Provide the [X, Y] coordinate of the cell's center where the given text is located.  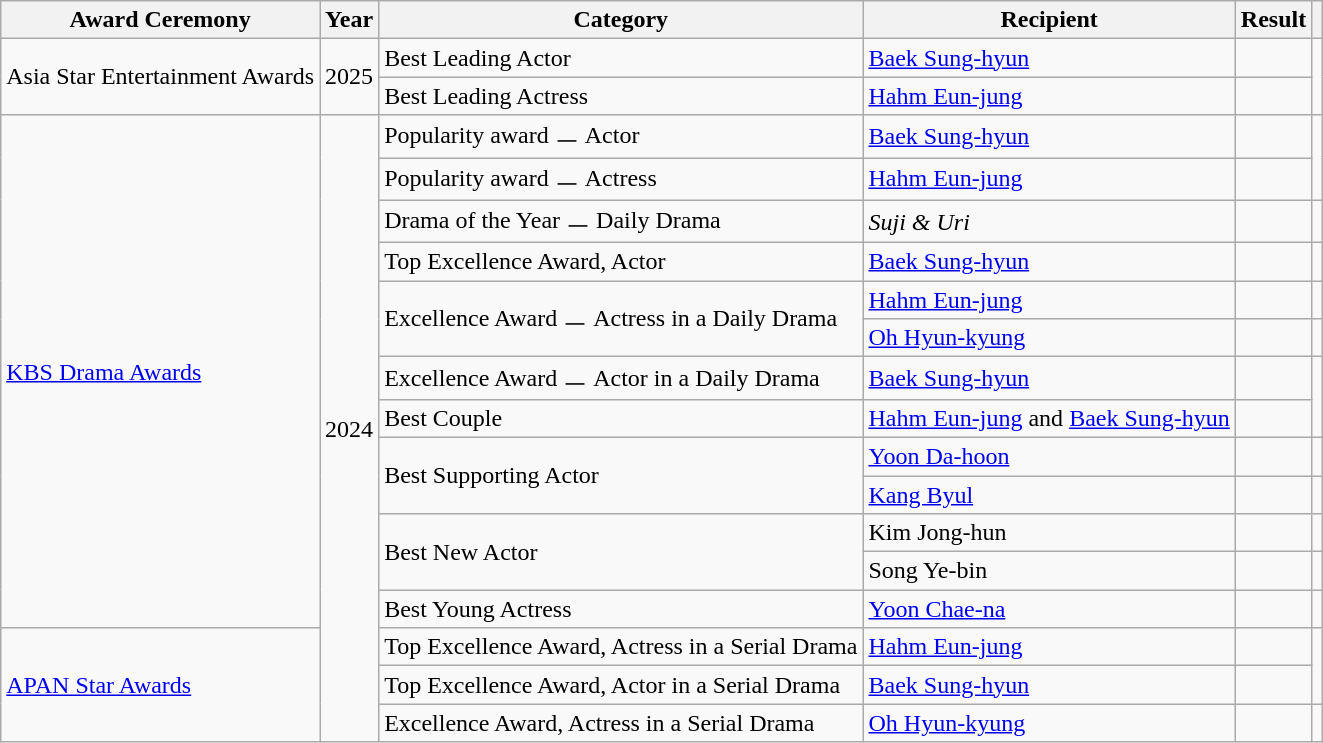
Best New Actor [621, 552]
2024 [350, 428]
Popularity award ㅡ Actress [621, 180]
Popularity award ㅡ Actor [621, 136]
Suji & Uri [1049, 222]
Asia Star Entertainment Awards [160, 77]
Best Leading Actress [621, 96]
KBS Drama Awards [160, 372]
Top Excellence Award, Actor [621, 262]
Award Ceremony [160, 20]
Best Leading Actor [621, 58]
Excellence Award ㅡ Actor in a Daily Drama [621, 378]
Kang Byul [1049, 495]
Best Couple [621, 418]
Best Young Actress [621, 609]
Top Excellence Award, Actor in a Serial Drama [621, 685]
Excellence Award ㅡ Actress in a Daily Drama [621, 319]
Yoon Da-hoon [1049, 456]
Kim Jong-hun [1049, 533]
Excellence Award, Actress in a Serial Drama [621, 723]
Drama of the Year ㅡ Daily Drama [621, 222]
Year [350, 20]
2025 [350, 77]
Recipient [1049, 20]
Category [621, 20]
Result [1273, 20]
Yoon Chae-na [1049, 609]
Top Excellence Award, Actress in a Serial Drama [621, 647]
APAN Star Awards [160, 685]
Best Supporting Actor [621, 475]
Song Ye-bin [1049, 571]
Hahm Eun-jung and Baek Sung-hyun [1049, 418]
